Detect which cell encompasses the target text, then output its [X, Y] center coordinate. 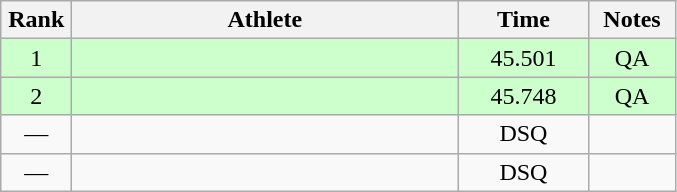
2 [36, 96]
1 [36, 58]
Athlete [265, 20]
Notes [632, 20]
Rank [36, 20]
Time [524, 20]
45.501 [524, 58]
45.748 [524, 96]
